Scan for the cell matching the given text and deliver its (X, Y) coordinate at center. 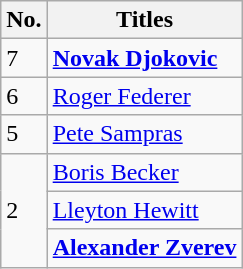
Lleyton Hewitt (144, 210)
Boris Becker (144, 172)
Roger Federer (144, 96)
Alexander Zverev (144, 248)
Pete Sampras (144, 134)
No. (24, 20)
Titles (144, 20)
5 (24, 134)
Novak Djokovic (144, 58)
6 (24, 96)
7 (24, 58)
2 (24, 210)
